Extract the (X, Y) coordinate from the center of the cell holding the provided text.  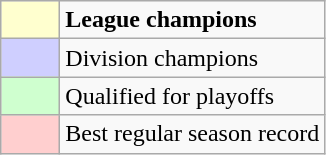
Division champions (192, 58)
Qualified for playoffs (192, 96)
Best regular season record (192, 134)
League champions (192, 20)
